Output the [X, Y] coordinate of the center of the cell containing the given text.  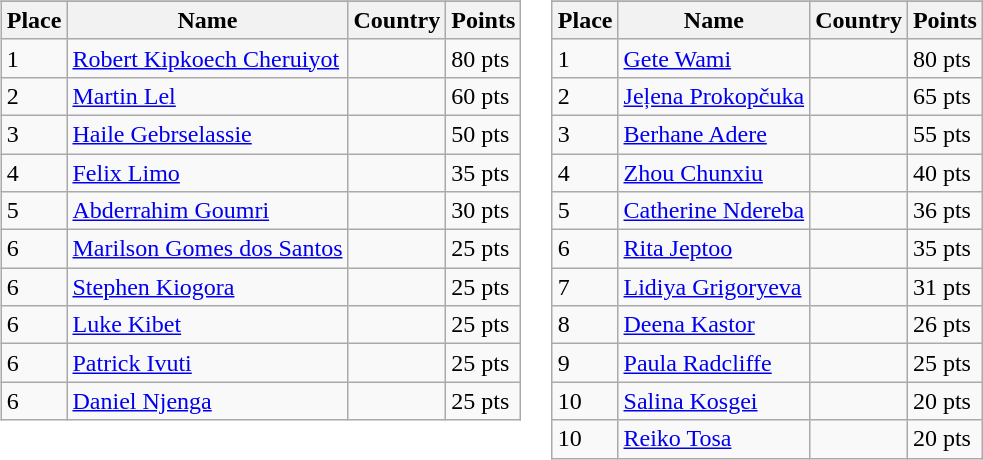
Robert Kipkoech Cheruiyot [208, 58]
Salina Kosgei [714, 401]
Martin Lel [208, 96]
Lidiya Grigoryeva [714, 287]
55 pts [944, 134]
26 pts [944, 325]
Patrick Ivuti [208, 363]
Reiko Tosa [714, 439]
65 pts [944, 96]
8 [585, 325]
Luke Kibet [208, 325]
Catherine Ndereba [714, 211]
Deena Kastor [714, 325]
9 [585, 363]
Daniel Njenga [208, 401]
Zhou Chunxiu [714, 173]
Gete Wami [714, 58]
30 pts [484, 211]
Rita Jeptoo [714, 249]
Abderrahim Goumri [208, 211]
Berhane Adere [714, 134]
Haile Gebrselassie [208, 134]
31 pts [944, 287]
Jeļena Prokopčuka [714, 96]
50 pts [484, 134]
Stephen Kiogora [208, 287]
7 [585, 287]
Paula Radcliffe [714, 363]
36 pts [944, 211]
60 pts [484, 96]
40 pts [944, 173]
Felix Limo [208, 173]
Marilson Gomes dos Santos [208, 249]
